Identify which cell holds the provided text, then report its [X, Y] central coordinate. 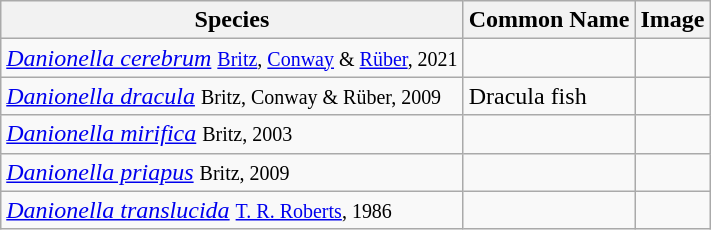
Danionella translucida T. R. Roberts, 1986 [232, 210]
Danionella dracula Britz, Conway & Rüber, 2009 [232, 96]
Dracula fish [549, 96]
Danionella mirifica Britz, 2003 [232, 134]
Image [672, 20]
Danionella cerebrum Britz, Conway & Rüber, 2021 [232, 58]
Species [232, 20]
Danionella priapus Britz, 2009 [232, 172]
Common Name [549, 20]
